Search for the cell housing the specified text and yield its [X, Y] center coordinate. 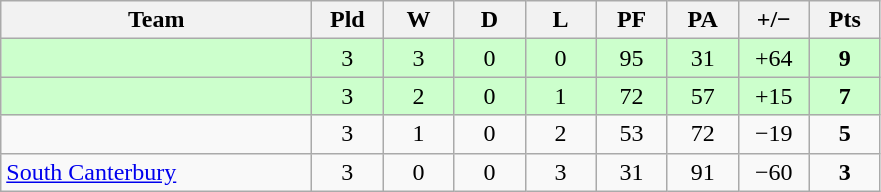
−19 [774, 134]
+/− [774, 20]
Pts [844, 20]
W [418, 20]
−60 [774, 172]
+64 [774, 58]
9 [844, 58]
5 [844, 134]
PA [702, 20]
PF [632, 20]
57 [702, 96]
L [560, 20]
Pld [348, 20]
Team [156, 20]
D [490, 20]
South Canterbury [156, 172]
95 [632, 58]
+15 [774, 96]
53 [632, 134]
7 [844, 96]
91 [702, 172]
